Return (x, y) of the center of cell containing provided text 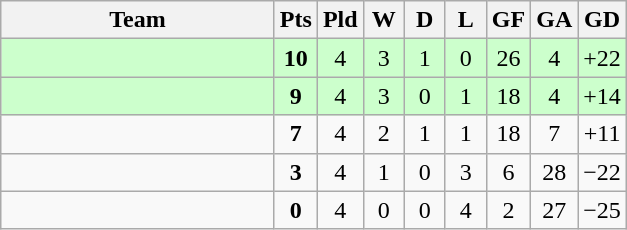
+11 (602, 134)
Pts (296, 20)
GF (508, 20)
Pld (340, 20)
W (384, 20)
9 (296, 96)
+14 (602, 96)
10 (296, 58)
27 (554, 210)
28 (554, 172)
26 (508, 58)
+22 (602, 58)
GD (602, 20)
D (424, 20)
Team (138, 20)
6 (508, 172)
−22 (602, 172)
L (466, 20)
GA (554, 20)
−25 (602, 210)
